Extract the [X, Y] coordinate from the center of the cell holding the provided text.  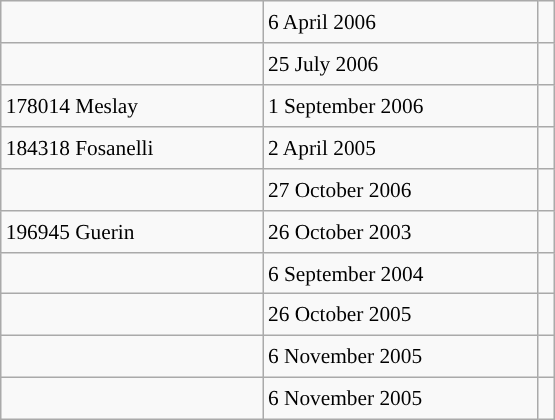
25 July 2006 [400, 64]
26 October 2005 [400, 315]
178014 Meslay [132, 106]
1 September 2006 [400, 106]
6 September 2004 [400, 273]
184318 Fosanelli [132, 148]
2 April 2005 [400, 148]
27 October 2006 [400, 189]
26 October 2003 [400, 231]
6 April 2006 [400, 22]
196945 Guerin [132, 231]
